Determine the [X, Y] coordinate at the center of the cell enclosing the given text.  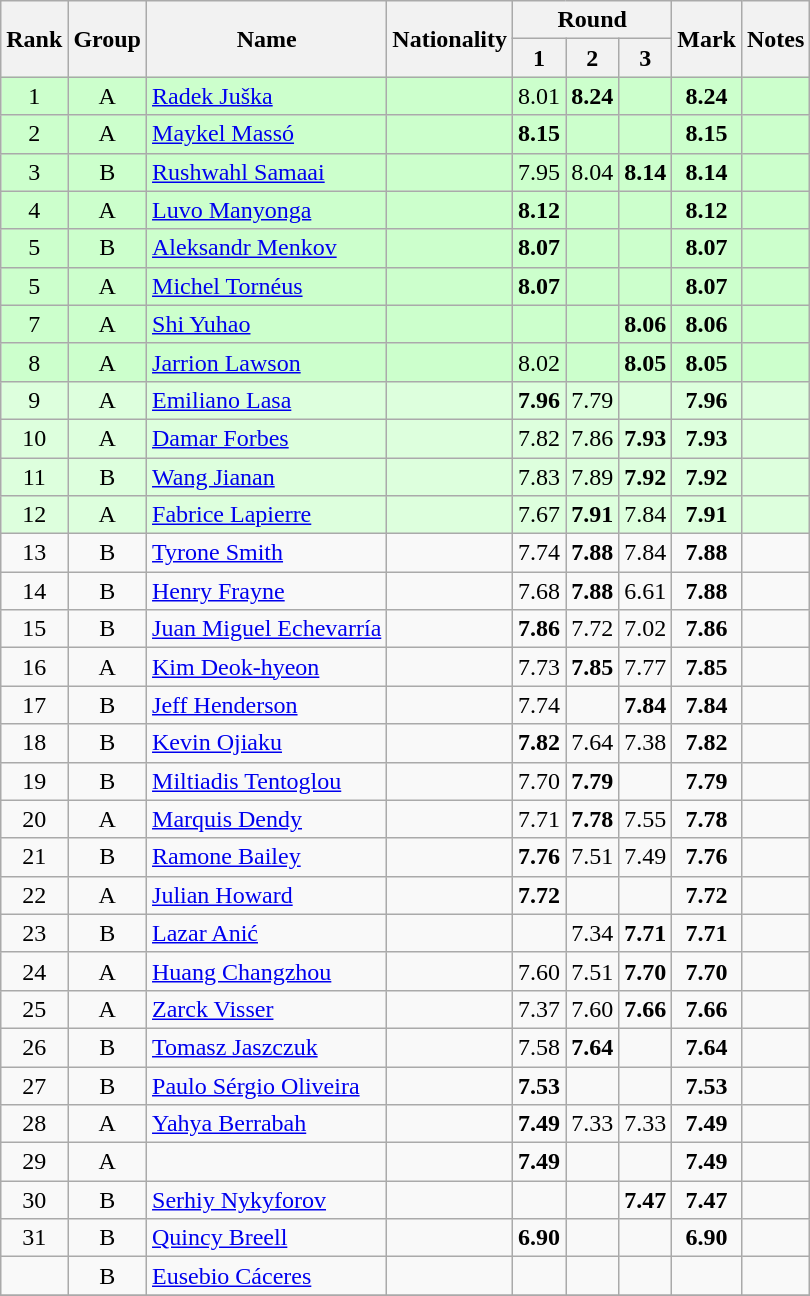
13 [34, 553]
Damar Forbes [267, 438]
8.04 [592, 172]
7.58 [540, 1047]
Mark [707, 39]
7.02 [646, 629]
6.61 [646, 591]
Huang Changzhou [267, 971]
28 [34, 1124]
Round [592, 20]
Shi Yuhao [267, 324]
22 [34, 895]
7.95 [540, 172]
15 [34, 629]
26 [34, 1047]
11 [34, 477]
4 [34, 210]
7.34 [592, 933]
Juan Miguel Echevarría [267, 629]
Zarck Visser [267, 1009]
Tyrone Smith [267, 553]
Luvo Manyonga [267, 210]
23 [34, 933]
Yahya Berrabah [267, 1124]
7.37 [540, 1009]
Radek Juška [267, 96]
25 [34, 1009]
Jarrion Lawson [267, 362]
8.01 [540, 96]
21 [34, 857]
7.55 [646, 819]
27 [34, 1085]
14 [34, 591]
8.02 [540, 362]
30 [34, 1200]
31 [34, 1238]
12 [34, 515]
Serhiy Nykyforov [267, 1200]
7.67 [540, 515]
7.68 [540, 591]
Aleksandr Menkov [267, 248]
19 [34, 781]
Quincy Breell [267, 1238]
Maykel Massó [267, 134]
Tomasz Jaszczuk [267, 1047]
Lazar Anić [267, 933]
Emiliano Lasa [267, 400]
10 [34, 438]
9 [34, 400]
Rank [34, 39]
16 [34, 667]
Rushwahl Samaai [267, 172]
Ramone Bailey [267, 857]
7.77 [646, 667]
Notes [775, 39]
Group [108, 39]
Name [267, 39]
Eusebio Cáceres [267, 1276]
Henry Frayne [267, 591]
Nationality [450, 39]
Jeff Henderson [267, 705]
Fabrice Lapierre [267, 515]
Marquis Dendy [267, 819]
Kim Deok-hyeon [267, 667]
17 [34, 705]
7 [34, 324]
29 [34, 1162]
20 [34, 819]
18 [34, 743]
Kevin Ojiaku [267, 743]
Paulo Sérgio Oliveira [267, 1085]
Michel Tornéus [267, 286]
7.89 [592, 477]
Wang Jianan [267, 477]
8 [34, 362]
7.73 [540, 667]
7.83 [540, 477]
24 [34, 971]
Miltiadis Tentoglou [267, 781]
7.38 [646, 743]
Julian Howard [267, 895]
